From the cell containing the given text, extract its center point as [x, y] coordinate. 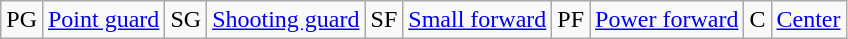
SG [186, 20]
Small forward [478, 20]
Shooting guard [286, 20]
Point guard [103, 20]
Power forward [667, 20]
PF [571, 20]
Center [808, 20]
SF [384, 20]
C [758, 20]
PG [22, 20]
